Identify which cell holds the provided text, then report its (X, Y) central coordinate. 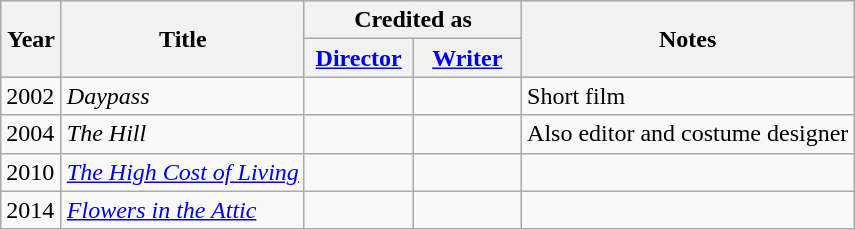
The High Cost of Living (182, 172)
2004 (32, 134)
2010 (32, 172)
Daypass (182, 96)
Credited as (412, 20)
2014 (32, 210)
The Hill (182, 134)
Flowers in the Attic (182, 210)
Writer (468, 58)
Year (32, 39)
Director (358, 58)
Title (182, 39)
Notes (688, 39)
2002 (32, 96)
Also editor and costume designer (688, 134)
Short film (688, 96)
